Extract the (x, y) coordinate from the center of the cell holding the provided text.  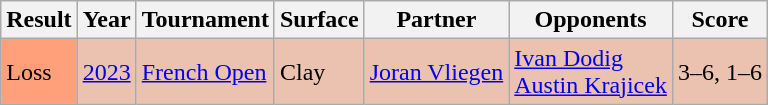
Partner (436, 20)
2023 (106, 72)
Loss (39, 72)
Score (720, 20)
French Open (205, 72)
Opponents (591, 20)
Tournament (205, 20)
Joran Vliegen (436, 72)
Clay (319, 72)
3–6, 1–6 (720, 72)
Ivan Dodig Austin Krajicek (591, 72)
Result (39, 20)
Surface (319, 20)
Year (106, 20)
